Identify which cell holds the provided text, then report its [x, y] central coordinate. 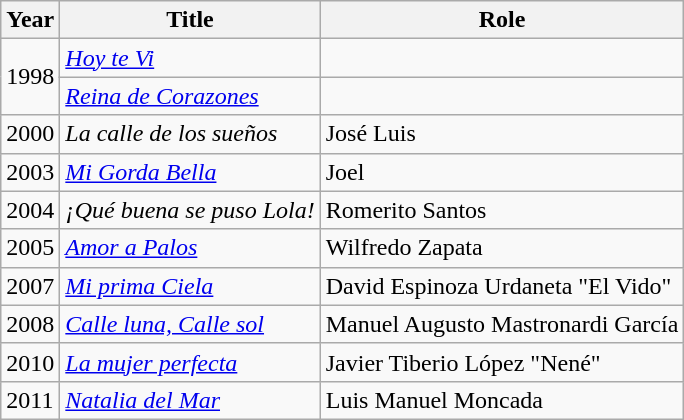
Natalia del Mar [190, 400]
Romerito Santos [502, 210]
Javier Tiberio López "Nené" [502, 362]
Mi Gorda Bella [190, 172]
Amor a Palos [190, 248]
2010 [30, 362]
David Espinoza Urdaneta "El Vido" [502, 286]
La calle de los sueños [190, 134]
2008 [30, 324]
Role [502, 20]
2007 [30, 286]
2011 [30, 400]
La mujer perfecta [190, 362]
Manuel Augusto Mastronardi García [502, 324]
Title [190, 20]
Luis Manuel Moncada [502, 400]
Calle luna, Calle sol [190, 324]
Reina de Corazones [190, 96]
Wilfredo Zapata [502, 248]
2004 [30, 210]
2000 [30, 134]
¡Qué buena se puso Lola! [190, 210]
1998 [30, 77]
José Luis [502, 134]
Mi prima Ciela [190, 286]
Joel [502, 172]
2005 [30, 248]
Year [30, 20]
2003 [30, 172]
Hoy te Vi [190, 58]
